Extract the (X, Y) coordinate from the center of the cell holding the provided text.  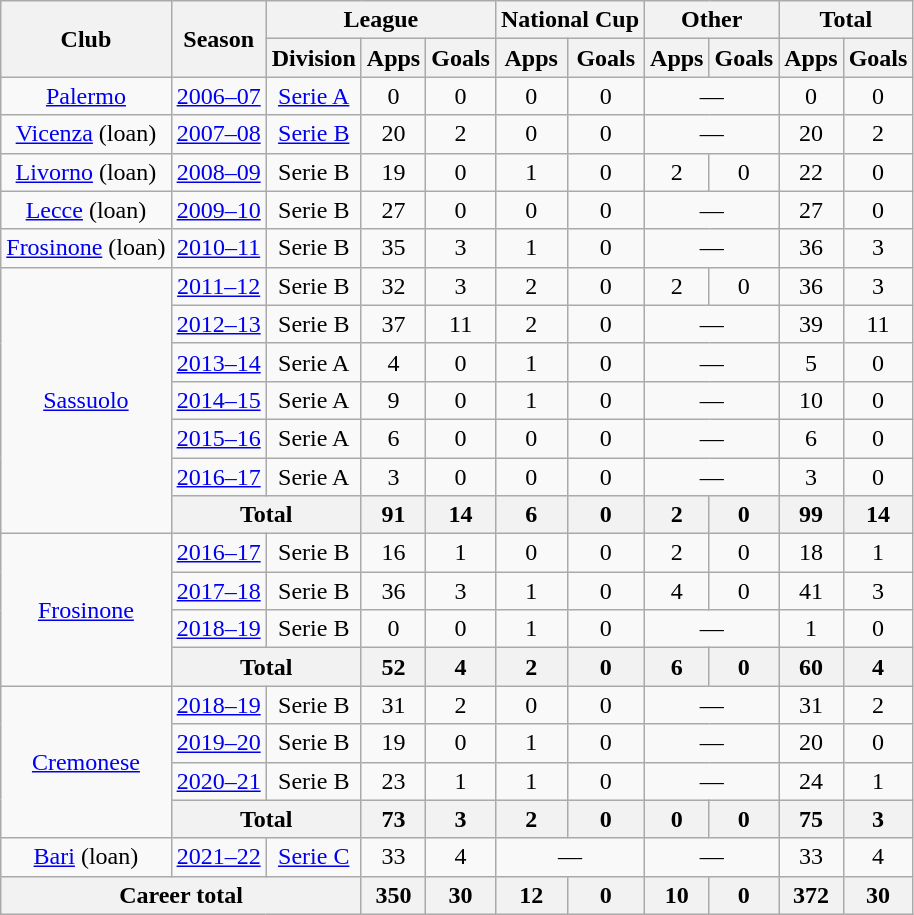
2017–18 (218, 591)
Other (712, 20)
2009–10 (218, 210)
2021–22 (218, 857)
372 (811, 895)
2020–21 (218, 781)
Lecce (loan) (86, 210)
Palermo (86, 96)
Vicenza (loan) (86, 134)
73 (393, 819)
24 (811, 781)
16 (393, 553)
League (380, 20)
35 (393, 248)
99 (811, 515)
2007–08 (218, 134)
2008–09 (218, 172)
41 (811, 591)
Sassuolo (86, 400)
5 (811, 362)
32 (393, 286)
Season (218, 39)
2019–20 (218, 743)
Bari (loan) (86, 857)
18 (811, 553)
2013–14 (218, 362)
39 (811, 324)
2015–16 (218, 438)
2011–12 (218, 286)
Livorno (loan) (86, 172)
Frosinone (86, 610)
60 (811, 667)
Division (314, 58)
23 (393, 781)
22 (811, 172)
2010–11 (218, 248)
75 (811, 819)
12 (531, 895)
350 (393, 895)
37 (393, 324)
52 (393, 667)
2014–15 (218, 400)
2012–13 (218, 324)
Career total (182, 895)
91 (393, 515)
9 (393, 400)
Cremonese (86, 762)
Club (86, 39)
2006–07 (218, 96)
Frosinone (loan) (86, 248)
Serie C (314, 857)
National Cup (570, 20)
